Find where the given text appears and provide that cell's center as [x, y] coordinate. 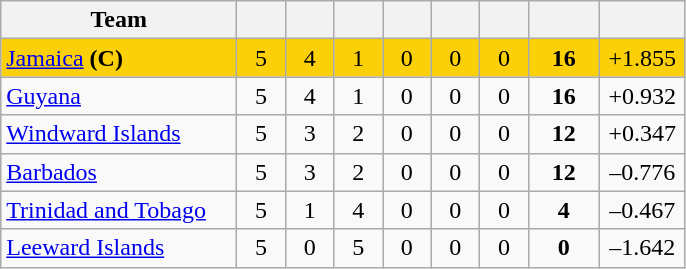
–0.776 [642, 172]
–1.642 [642, 248]
–0.467 [642, 210]
+0.932 [642, 96]
Trinidad and Tobago [119, 210]
Team [119, 20]
Guyana [119, 96]
Barbados [119, 172]
Jamaica (C) [119, 58]
Windward Islands [119, 134]
Leeward Islands [119, 248]
+0.347 [642, 134]
+1.855 [642, 58]
